Locate the cell with the specified text and output its [X, Y] center coordinate. 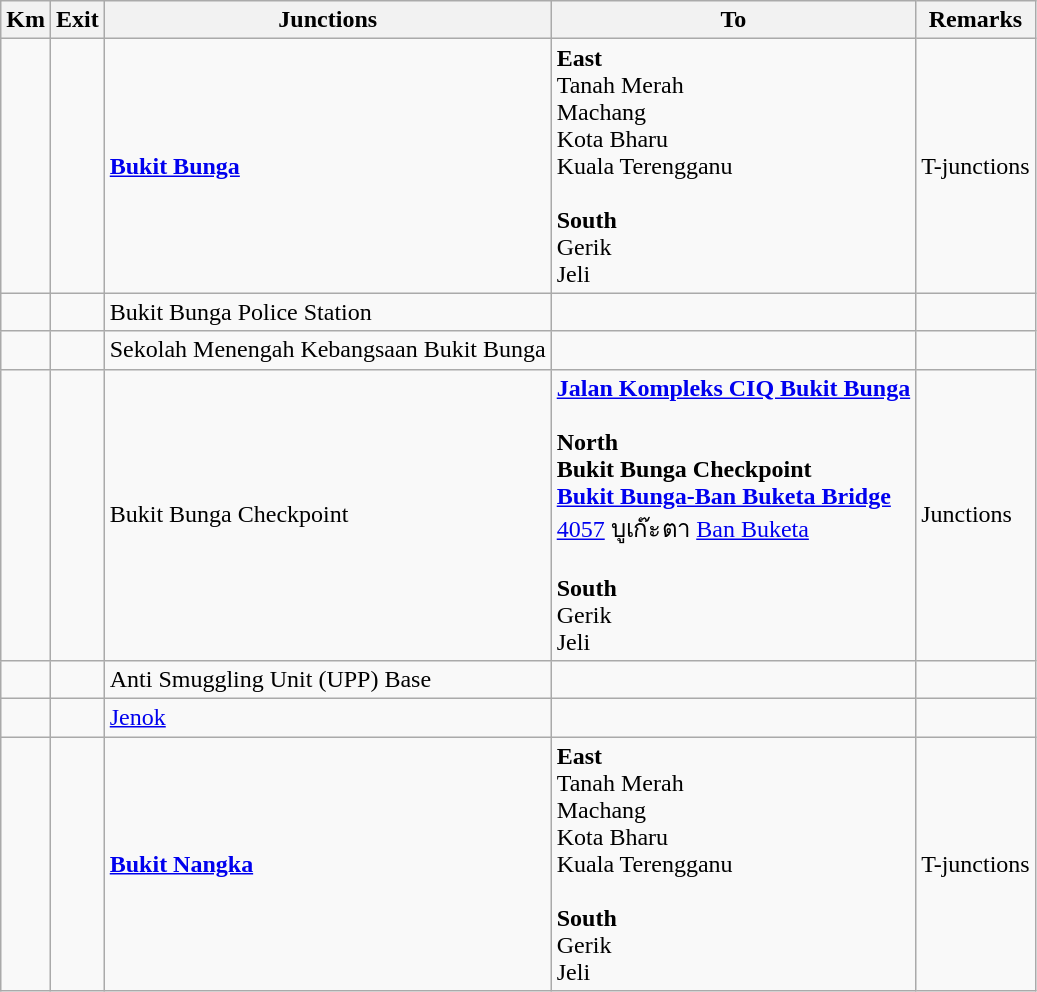
Bukit Nangka [328, 864]
Bukit Bunga Police Station [328, 312]
Bukit Bunga [328, 166]
Remarks [976, 20]
Bukit Bunga Checkpoint [328, 515]
Sekolah Menengah Kebangsaan Bukit Bunga [328, 350]
Jenok [328, 718]
Exit [77, 20]
Km [26, 20]
Anti Smuggling Unit (UPP) Base [328, 680]
Jalan Kompleks CIQ Bukit BungaNorthBukit Bunga CheckpointBukit Bunga-Ban Buketa Bridge4057 บูเก๊ะตา Ban BuketaSouth Gerik Jeli [733, 515]
To [733, 20]
